Return [x, y] of the center of cell containing provided text 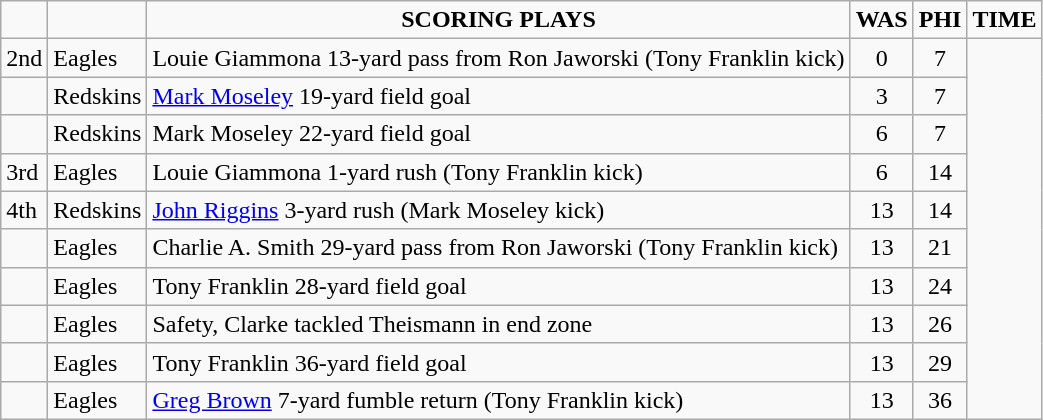
SCORING PLAYS [498, 20]
Tony Franklin 36-yard field goal [498, 362]
Charlie A. Smith 29-yard pass from Ron Jaworski (Tony Franklin kick) [498, 248]
3rd [24, 172]
TIME [1004, 20]
29 [940, 362]
John Riggins 3-yard rush (Mark Moseley kick) [498, 210]
36 [940, 400]
Mark Moseley 22-yard field goal [498, 134]
Greg Brown 7-yard fumble return (Tony Franklin kick) [498, 400]
2nd [24, 58]
3 [882, 96]
Tony Franklin 28-yard field goal [498, 286]
21 [940, 248]
Mark Moseley 19-yard field goal [498, 96]
4th [24, 210]
Safety, Clarke tackled Theismann in end zone [498, 324]
PHI [940, 20]
Louie Giammona 1-yard rush (Tony Franklin kick) [498, 172]
WAS [882, 20]
0 [882, 58]
24 [940, 286]
Louie Giammona 13-yard pass from Ron Jaworski (Tony Franklin kick) [498, 58]
26 [940, 324]
